Find where the given text appears and provide that cell's center as (X, Y) coordinate. 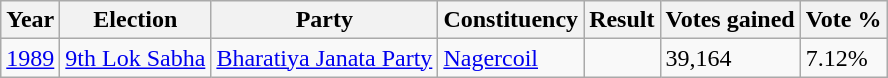
7.12% (844, 58)
9th Lok Sabha (136, 58)
Nagercoil (511, 58)
Vote % (844, 20)
Result (622, 20)
Votes gained (730, 20)
1989 (30, 58)
Constituency (511, 20)
Bharatiya Janata Party (324, 58)
Election (136, 20)
39,164 (730, 58)
Year (30, 20)
Party (324, 20)
